Extract the (x, y) coordinate from the center of the cell holding the provided text.  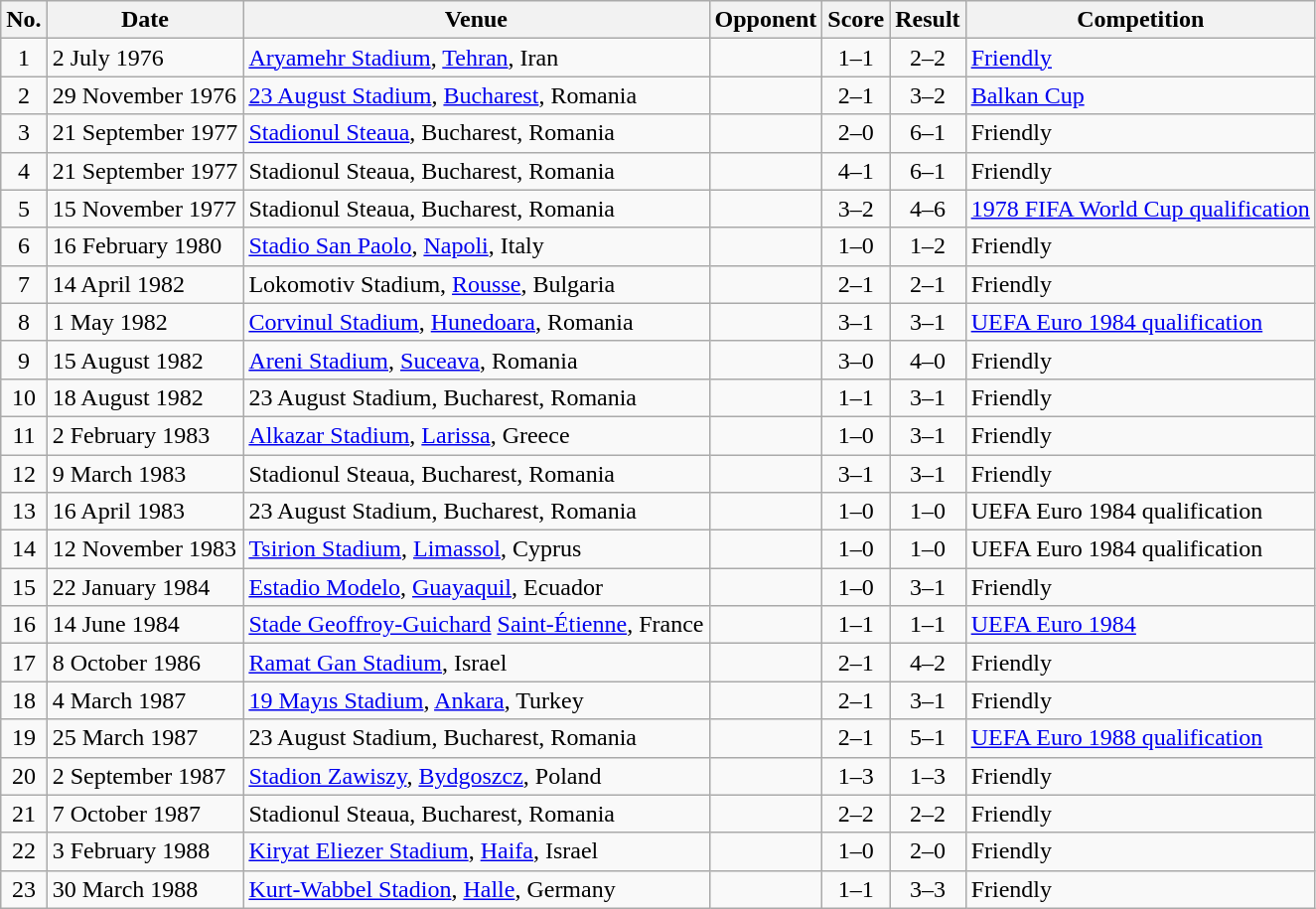
Competition (1140, 20)
2 September 1987 (145, 776)
No. (24, 20)
3–0 (856, 360)
29 November 1976 (145, 95)
Aryamehr Stadium, Tehran, Iran (477, 58)
1 (24, 58)
30 March 1988 (145, 889)
3–3 (928, 889)
Tsirion Stadium, Limassol, Cyprus (477, 549)
Opponent (766, 20)
19 (24, 738)
1 May 1982 (145, 322)
2 July 1976 (145, 58)
Kurt-Wabbel Stadion, Halle, Germany (477, 889)
Corvinul Stadium, Hunedoara, Romania (477, 322)
3 (24, 133)
Score (856, 20)
13 (24, 512)
20 (24, 776)
Kiryat Eliezer Stadium, Haifa, Israel (477, 851)
9 March 1983 (145, 474)
16 (24, 625)
UEFA Euro 1984 (1140, 625)
21 (24, 814)
Stadion Zawiszy, Bydgoszcz, Poland (477, 776)
18 (24, 700)
1–2 (928, 246)
2 February 1983 (145, 435)
8 October 1986 (145, 663)
22 January 1984 (145, 587)
Stade Geoffroy-Guichard Saint-Étienne, France (477, 625)
19 Mayıs Stadium, Ankara, Turkey (477, 700)
4–1 (856, 171)
5 (24, 209)
UEFA Euro 1988 qualification (1140, 738)
8 (24, 322)
Result (928, 20)
22 (24, 851)
Ramat Gan Stadium, Israel (477, 663)
4–0 (928, 360)
Date (145, 20)
3 February 1988 (145, 851)
Venue (477, 20)
Estadio Modelo, Guayaquil, Ecuador (477, 587)
4–2 (928, 663)
4 (24, 171)
16 April 1983 (145, 512)
15 (24, 587)
Balkan Cup (1140, 95)
Areni Stadium, Suceava, Romania (477, 360)
16 February 1980 (145, 246)
2 (24, 95)
14 June 1984 (145, 625)
23 (24, 889)
12 November 1983 (145, 549)
Lokomotiv Stadium, Rousse, Bulgaria (477, 284)
15 November 1977 (145, 209)
4 March 1987 (145, 700)
18 August 1982 (145, 397)
6 (24, 246)
7 (24, 284)
10 (24, 397)
4–6 (928, 209)
14 April 1982 (145, 284)
25 March 1987 (145, 738)
7 October 1987 (145, 814)
17 (24, 663)
11 (24, 435)
9 (24, 360)
5–1 (928, 738)
12 (24, 474)
Alkazar Stadium, Larissa, Greece (477, 435)
Stadio San Paolo, Napoli, Italy (477, 246)
15 August 1982 (145, 360)
14 (24, 549)
1978 FIFA World Cup qualification (1140, 209)
